From the cell containing the given text, extract its center point as [X, Y] coordinate. 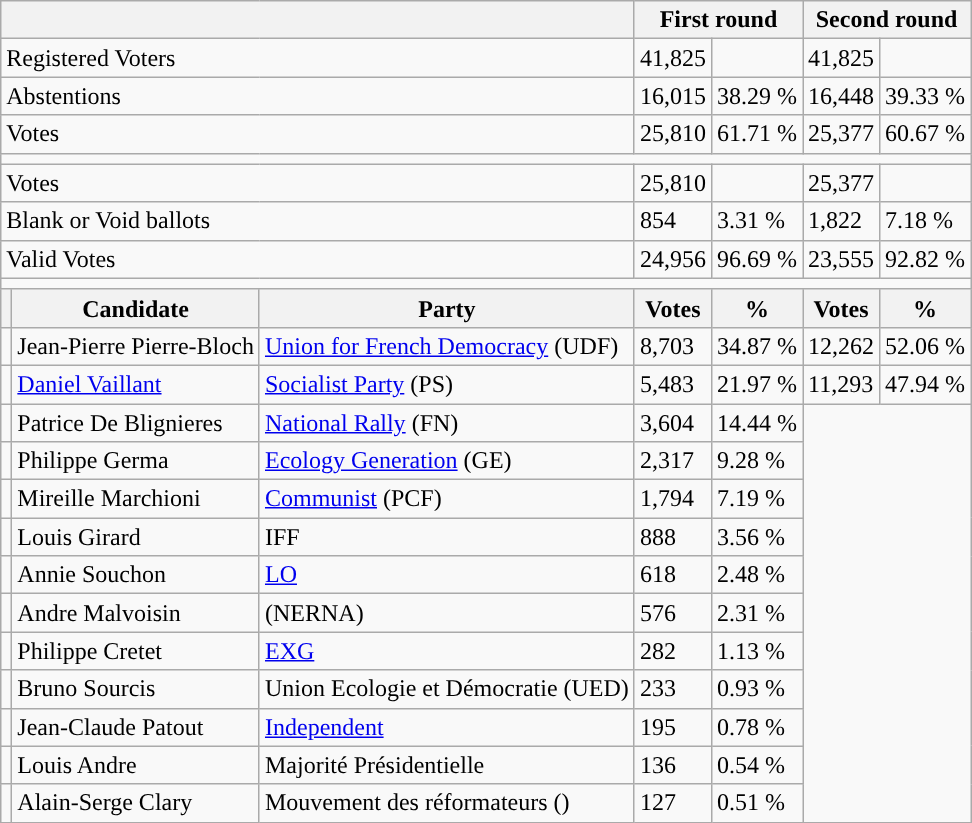
Communist (PCF) [446, 499]
888 [672, 537]
Annie Souchon [136, 575]
1.13 % [756, 651]
Union Ecologie et Démocratie (UED) [446, 689]
Louis Andre [136, 765]
Jean-Claude Patout [136, 727]
233 [672, 689]
0.54 % [756, 765]
3,604 [672, 423]
1,822 [840, 221]
Alain-Serge Clary [136, 803]
Philippe Cretet [136, 651]
Philippe Germa [136, 461]
IFF [446, 537]
21.97 % [756, 384]
Andre Malvoisin [136, 613]
7.18 % [926, 221]
96.69 % [756, 259]
Socialist Party (PS) [446, 384]
Candidate [136, 308]
Jean-Pierre Pierre-Bloch [136, 346]
Mouvement des réformateurs () [446, 803]
Second round [886, 20]
60.67 % [926, 134]
282 [672, 651]
576 [672, 613]
11,293 [840, 384]
0.93 % [756, 689]
61.71 % [756, 134]
Daniel Vaillant [136, 384]
(NERNA) [446, 613]
Union for French Democracy (UDF) [446, 346]
38.29 % [756, 96]
195 [672, 727]
0.51 % [756, 803]
8,703 [672, 346]
Party [446, 308]
Ecology Generation (GE) [446, 461]
Patrice De Blignieres [136, 423]
16,448 [840, 96]
Bruno Sourcis [136, 689]
LO [446, 575]
7.19 % [756, 499]
0.78 % [756, 727]
92.82 % [926, 259]
Blank or Void ballots [318, 221]
34.87 % [756, 346]
52.06 % [926, 346]
EXG [446, 651]
39.33 % [926, 96]
3.56 % [756, 537]
127 [672, 803]
Valid Votes [318, 259]
Abstentions [318, 96]
5,483 [672, 384]
23,555 [840, 259]
National Rally (FN) [446, 423]
Independent [446, 727]
First round [718, 20]
16,015 [672, 96]
47.94 % [926, 384]
2.48 % [756, 575]
618 [672, 575]
24,956 [672, 259]
14.44 % [756, 423]
9.28 % [756, 461]
3.31 % [756, 221]
1,794 [672, 499]
854 [672, 221]
2,317 [672, 461]
2.31 % [756, 613]
Registered Voters [318, 58]
12,262 [840, 346]
Mireille Marchioni [136, 499]
136 [672, 765]
Majorité Présidentielle [446, 765]
Louis Girard [136, 537]
